Capture the cell that displays the provided text and extract its (X, Y) central coordinate. 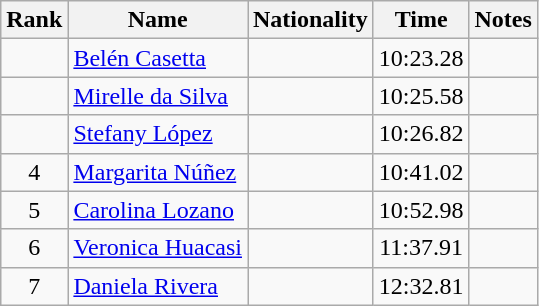
Mirelle da Silva (158, 96)
Time (421, 20)
11:37.91 (421, 248)
10:23.28 (421, 58)
Name (158, 20)
Rank (34, 20)
7 (34, 286)
Nationality (311, 20)
6 (34, 248)
4 (34, 172)
Belén Casetta (158, 58)
10:26.82 (421, 134)
Carolina Lozano (158, 210)
5 (34, 210)
Daniela Rivera (158, 286)
10:52.98 (421, 210)
Veronica Huacasi (158, 248)
12:32.81 (421, 286)
Stefany López (158, 134)
Margarita Núñez (158, 172)
10:25.58 (421, 96)
Notes (503, 20)
10:41.02 (421, 172)
